Output the (X, Y) coordinate of the center of the cell containing the given text.  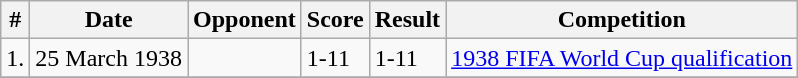
Result (407, 20)
Opponent (245, 20)
1938 FIFA World Cup qualification (622, 58)
1. (16, 58)
Score (335, 20)
Competition (622, 20)
25 March 1938 (109, 58)
Date (109, 20)
# (16, 20)
